Output the [x, y] coordinate of the center of the cell containing the given text.  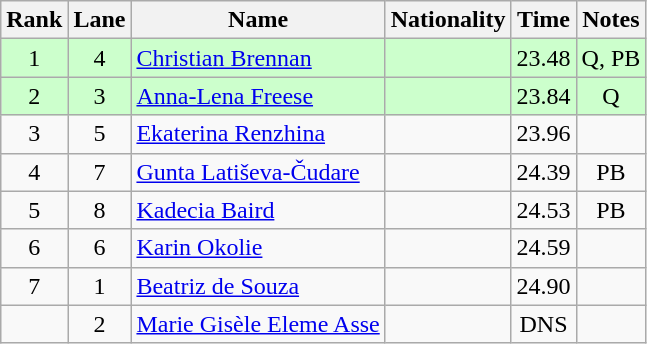
8 [100, 210]
24.39 [544, 172]
Gunta Latiševa-Čudare [258, 172]
23.84 [544, 96]
Nationality [448, 20]
Ekaterina Renzhina [258, 134]
Name [258, 20]
Kadecia Baird [258, 210]
Beatriz de Souza [258, 286]
Notes [611, 20]
24.90 [544, 286]
Karin Okolie [258, 248]
Q, PB [611, 58]
Marie Gisèle Eleme Asse [258, 324]
Lane [100, 20]
Q [611, 96]
23.48 [544, 58]
Time [544, 20]
Rank [34, 20]
24.59 [544, 248]
24.53 [544, 210]
Anna-Lena Freese [258, 96]
Christian Brennan [258, 58]
DNS [544, 324]
23.96 [544, 134]
